Locate the cell with the specified text and output its (x, y) center coordinate. 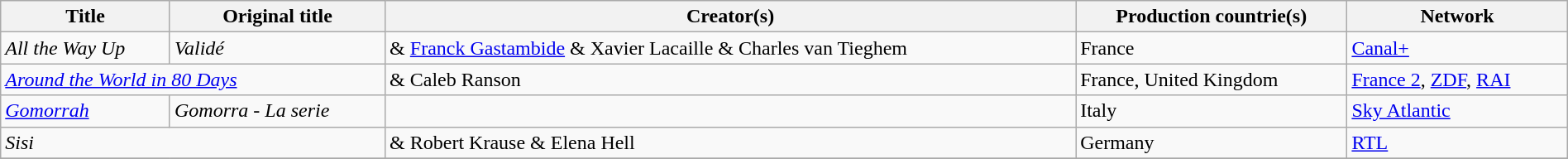
All the Way Up (86, 48)
& Caleb Ranson (731, 79)
France 2, ZDF, RAI (1457, 79)
Title (86, 17)
Gomorrah (86, 111)
& Robert Krause & Elena Hell (731, 142)
Validé (277, 48)
Italy (1212, 111)
Production countrie(s) (1212, 17)
Around the World in 80 Days (194, 79)
Original title (277, 17)
RTL (1457, 142)
Canal+ (1457, 48)
Sky Atlantic (1457, 111)
& Franck Gastambide & Xavier Lacaille & Charles van Tieghem (731, 48)
France (1212, 48)
Sisi (194, 142)
Germany (1212, 142)
Gomorra - La serie (277, 111)
Creator(s) (731, 17)
France, United Kingdom (1212, 79)
Network (1457, 17)
